From the cell containing the given text, extract its center point as (x, y) coordinate. 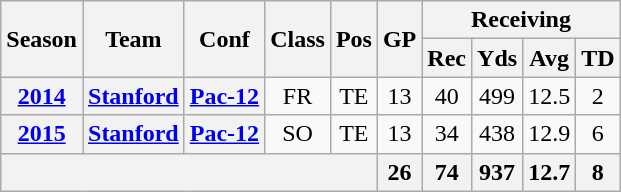
Yds (498, 58)
FR (298, 96)
Team (133, 39)
GP (399, 39)
Receiving (521, 20)
Avg (550, 58)
438 (498, 134)
6 (598, 134)
2015 (42, 134)
Pos (354, 39)
8 (598, 172)
12.5 (550, 96)
Conf (224, 39)
12.9 (550, 134)
34 (447, 134)
SO (298, 134)
12.7 (550, 172)
74 (447, 172)
40 (447, 96)
TD (598, 58)
26 (399, 172)
2014 (42, 96)
Class (298, 39)
Season (42, 39)
Rec (447, 58)
2 (598, 96)
937 (498, 172)
499 (498, 96)
